Provide the [X, Y] coordinate of the cell's center where the given text is located.  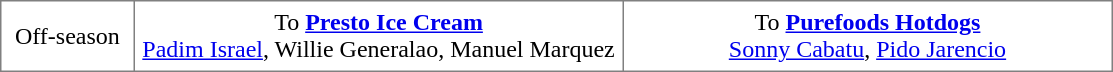
To Presto Ice CreamPadim Israel, Willie Generalao, Manuel Marquez [378, 36]
Off-season [68, 36]
To Purefoods HotdogsSonny Cabatu, Pido Jarencio [868, 36]
